Capture the cell that displays the provided text and extract its (X, Y) central coordinate. 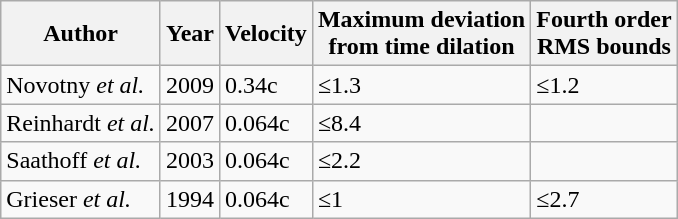
Reinhardt et al. (81, 123)
0.34c (266, 85)
Novotny et al. (81, 85)
Grieser et al. (81, 199)
Year (190, 34)
Saathoff et al. (81, 161)
≤1.2 (604, 85)
Velocity (266, 34)
2007 (190, 123)
≤2.7 (604, 199)
Fourth order RMS bounds (604, 34)
≤8.4 (421, 123)
Author (81, 34)
Maximum deviation from time dilation (421, 34)
≤1 (421, 199)
≤2.2 (421, 161)
1994 (190, 199)
≤1.3 (421, 85)
2009 (190, 85)
2003 (190, 161)
